For the text-containing cell, return its midpoint in (x, y) coordinate format. 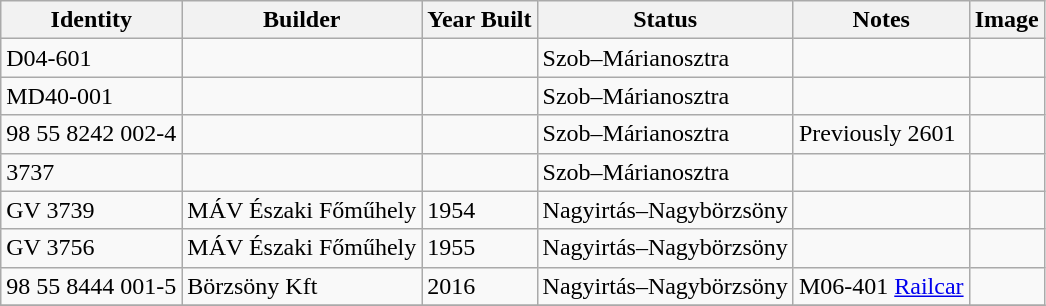
3737 (92, 172)
M06-401 Railcar (881, 286)
Notes (881, 20)
D04-601 (92, 58)
Identity (92, 20)
98 55 8242 002-4 (92, 134)
1955 (480, 248)
1954 (480, 210)
Status (665, 20)
MD40-001 (92, 96)
Builder (302, 20)
Image (1006, 20)
Börzsöny Kft (302, 286)
2016 (480, 286)
GV 3756 (92, 248)
98 55 8444 001-5 (92, 286)
Year Built (480, 20)
GV 3739 (92, 210)
Previously 2601 (881, 134)
